Return (X, Y) of the center of cell containing provided text 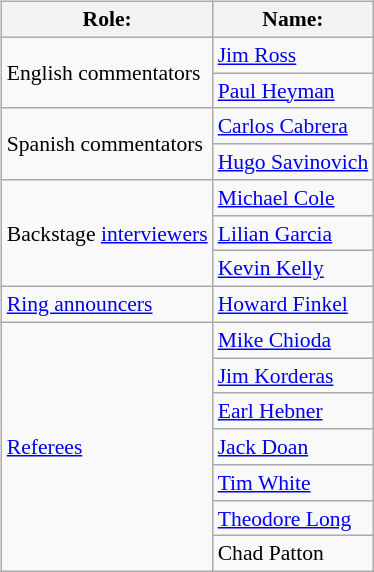
Referees (108, 446)
Jim Ross (294, 55)
Paul Heyman (294, 91)
Name: (294, 20)
Carlos Cabrera (294, 126)
English commentators (108, 72)
Earl Hebner (294, 411)
Role: (108, 20)
Howard Finkel (294, 305)
Theodore Long (294, 518)
Ring announcers (108, 305)
Jim Korderas (294, 376)
Hugo Savinovich (294, 162)
Michael Cole (294, 198)
Kevin Kelly (294, 269)
Lilian Garcia (294, 233)
Chad Patton (294, 554)
Tim White (294, 483)
Spanish commentators (108, 144)
Mike Chioda (294, 340)
Backstage interviewers (108, 234)
Jack Doan (294, 447)
